Capture the cell that displays the provided text and extract its (X, Y) central coordinate. 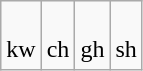
gh (92, 36)
kw (21, 36)
sh (126, 36)
ch (58, 36)
